Detect which cell encompasses the target text, then output its (x, y) center coordinate. 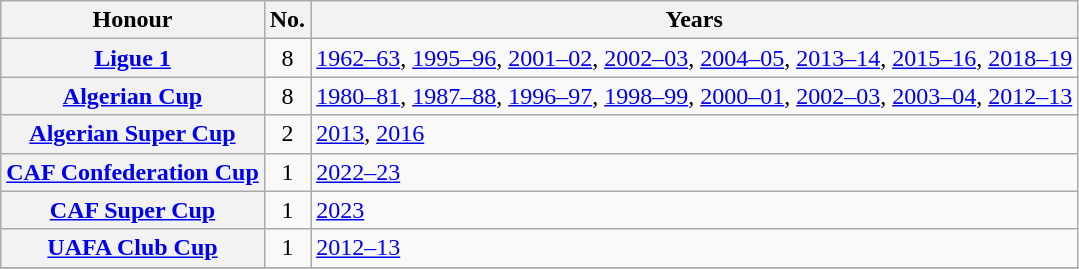
2023 (694, 210)
No. (287, 20)
Algerian Super Cup (133, 134)
UAFA Club Cup (133, 248)
CAF Super Cup (133, 210)
2022–23 (694, 172)
Years (694, 20)
1980–81, 1987–88, 1996–97, 1998–99, 2000–01, 2002–03, 2003–04, 2012–13 (694, 96)
Honour (133, 20)
CAF Confederation Cup (133, 172)
1962–63, 1995–96, 2001–02, 2002–03, 2004–05, 2013–14, 2015–16, 2018–19 (694, 58)
Algerian Cup (133, 96)
2 (287, 134)
Ligue 1 (133, 58)
2013, 2016 (694, 134)
2012–13 (694, 248)
